From the cell containing the given text, extract its center point as [x, y] coordinate. 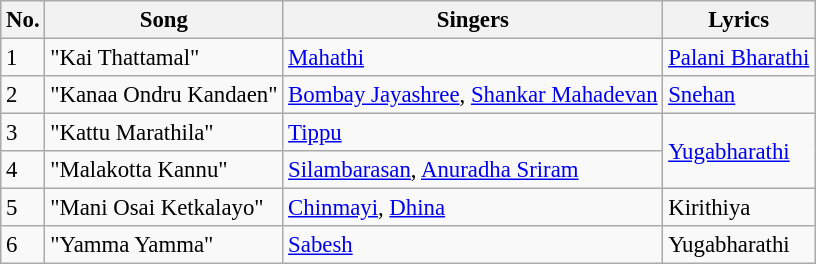
"Yamma Yamma" [164, 245]
4 [23, 170]
Sabesh [473, 245]
Bombay Jayashree, Shankar Mahadevan [473, 95]
6 [23, 245]
"Malakotta Kannu" [164, 170]
Snehan [739, 95]
Mahathi [473, 58]
Palani Bharathi [739, 58]
Lyrics [739, 20]
Chinmayi, Dhina [473, 208]
"Mani Osai Ketkalayo" [164, 208]
Silambarasan, Anuradha Sriram [473, 170]
1 [23, 58]
3 [23, 133]
2 [23, 95]
5 [23, 208]
Song [164, 20]
"Kanaa Ondru Kandaen" [164, 95]
No. [23, 20]
Tippu [473, 133]
"Kattu Marathila" [164, 133]
Kirithiya [739, 208]
"Kai Thattamal" [164, 58]
Singers [473, 20]
